For the text-containing cell, return its midpoint in (X, Y) coordinate format. 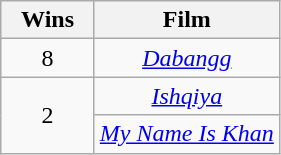
Film (186, 20)
Ishqiya (186, 96)
8 (48, 58)
Dabangg (186, 58)
My Name Is Khan (186, 134)
Wins (48, 20)
2 (48, 115)
